Identify which cell holds the provided text, then report its (x, y) central coordinate. 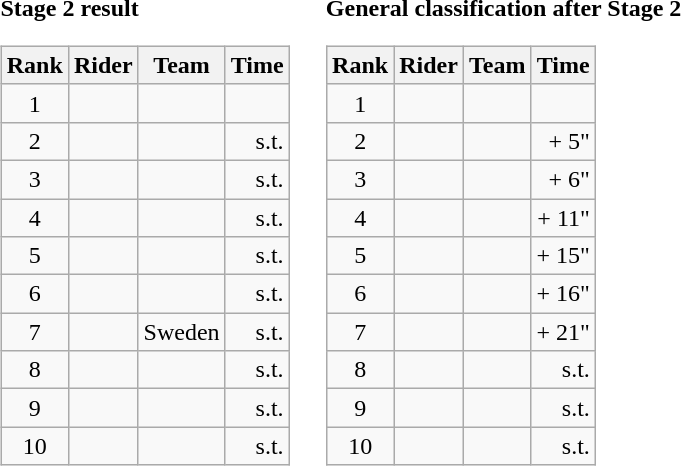
+ 15" (563, 256)
+ 5" (563, 141)
+ 21" (563, 332)
Sweden (182, 332)
+ 16" (563, 294)
+ 11" (563, 217)
+ 6" (563, 179)
